For the text-containing cell, return its midpoint in [X, Y] coordinate format. 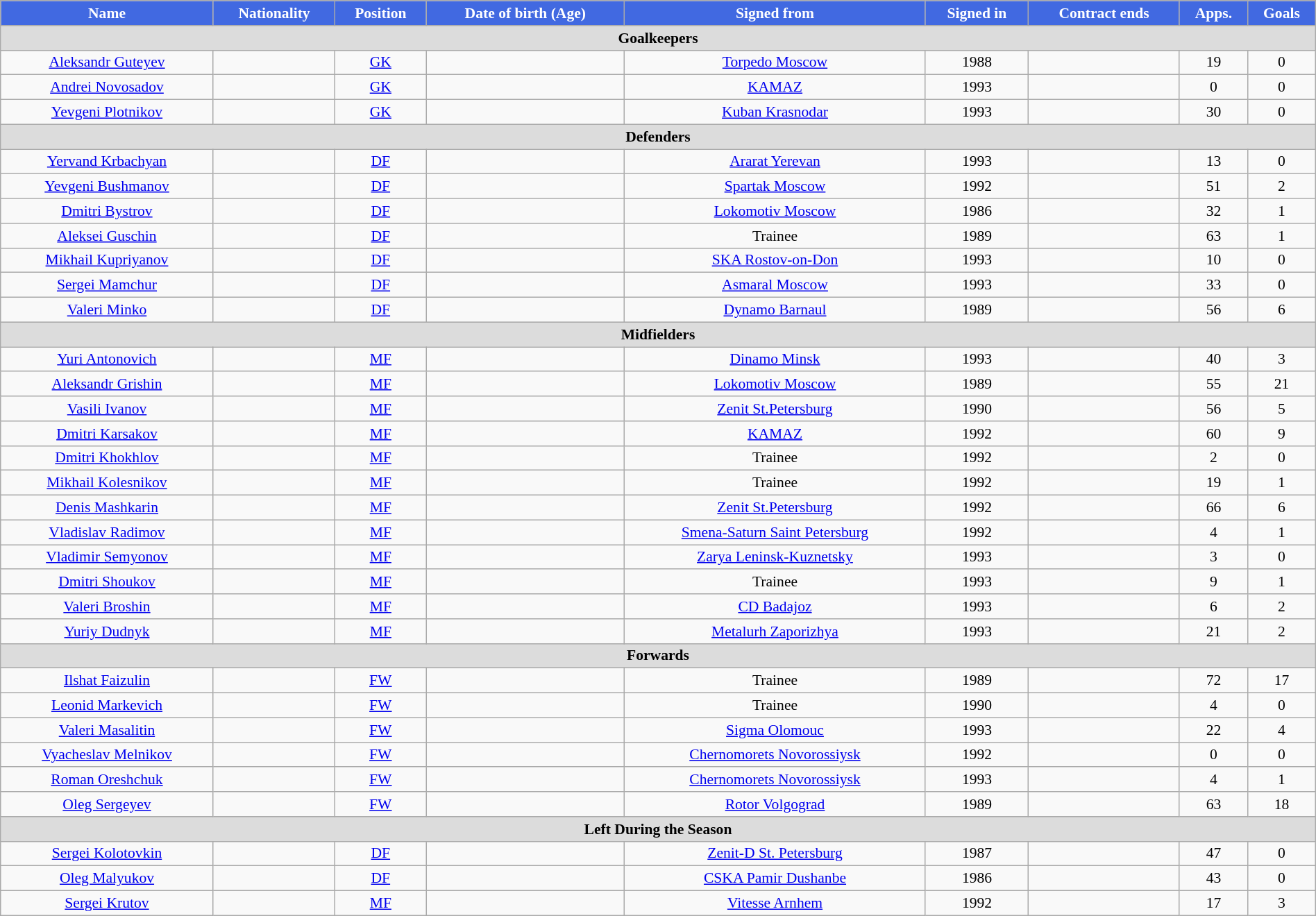
18 [1282, 804]
Position [380, 13]
22 [1213, 730]
Vasili Ivanov [107, 409]
Dmitri Bystrov [107, 211]
Yevgeni Bushmanov [107, 187]
SKA Rostov-on-Don [775, 260]
Ilshat Faizulin [107, 681]
Denis Mashkarin [107, 508]
Sergei Krutov [107, 904]
5 [1282, 409]
72 [1213, 681]
Aleksandr Guteyev [107, 62]
13 [1213, 162]
66 [1213, 508]
Zarya Leninsk-Kuznetsky [775, 557]
32 [1213, 211]
Kuban Krasnodar [775, 112]
10 [1213, 260]
Vladislav Radimov [107, 532]
Goals [1282, 13]
Aleksei Guschin [107, 236]
Vyacheslav Melnikov [107, 755]
Ararat Yerevan [775, 162]
Valeri Minko [107, 310]
Zenit-D St. Petersburg [775, 854]
Contract ends [1104, 13]
Spartak Moscow [775, 187]
43 [1213, 879]
Valeri Broshin [107, 607]
Vladimir Semyonov [107, 557]
1987 [977, 854]
Midfielders [658, 334]
CSKA Pamir Dushanbe [775, 879]
Dynamo Barnaul [775, 310]
Smena-Saturn Saint Petersburg [775, 532]
Name [107, 13]
Yervand Krbachyan [107, 162]
60 [1213, 434]
51 [1213, 187]
Date of birth (Age) [525, 13]
Goalkeepers [658, 38]
Signed in [977, 13]
Dmitri Khokhlov [107, 458]
Valeri Masalitin [107, 730]
Torpedo Moscow [775, 62]
CD Badajoz [775, 607]
Defenders [658, 137]
Yuri Antonovich [107, 359]
Dinamo Minsk [775, 359]
Vitesse Arnhem [775, 904]
Yevgeni Plotnikov [107, 112]
Yuriy Dudnyk [107, 631]
Left During the Season [658, 829]
55 [1213, 384]
Oleg Sergeyev [107, 804]
Rotor Volgograd [775, 804]
Metalurh Zaporizhya [775, 631]
Sigma Olomouc [775, 730]
Forwards [658, 656]
Sergei Mamchur [107, 285]
Aleksandr Grishin [107, 384]
47 [1213, 854]
Signed from [775, 13]
30 [1213, 112]
Sergei Kolotovkin [107, 854]
Mikhail Kupriyanov [107, 260]
33 [1213, 285]
Asmaral Moscow [775, 285]
Nationality [274, 13]
Leonid Markevich [107, 706]
40 [1213, 359]
Mikhail Kolesnikov [107, 483]
Andrei Novosadov [107, 87]
Dmitri Karsakov [107, 434]
1988 [977, 62]
Roman Oreshchuk [107, 780]
Oleg Malyukov [107, 879]
Apps. [1213, 13]
Dmitri Shoukov [107, 582]
